From the cell containing the given text, extract its center point as (x, y) coordinate. 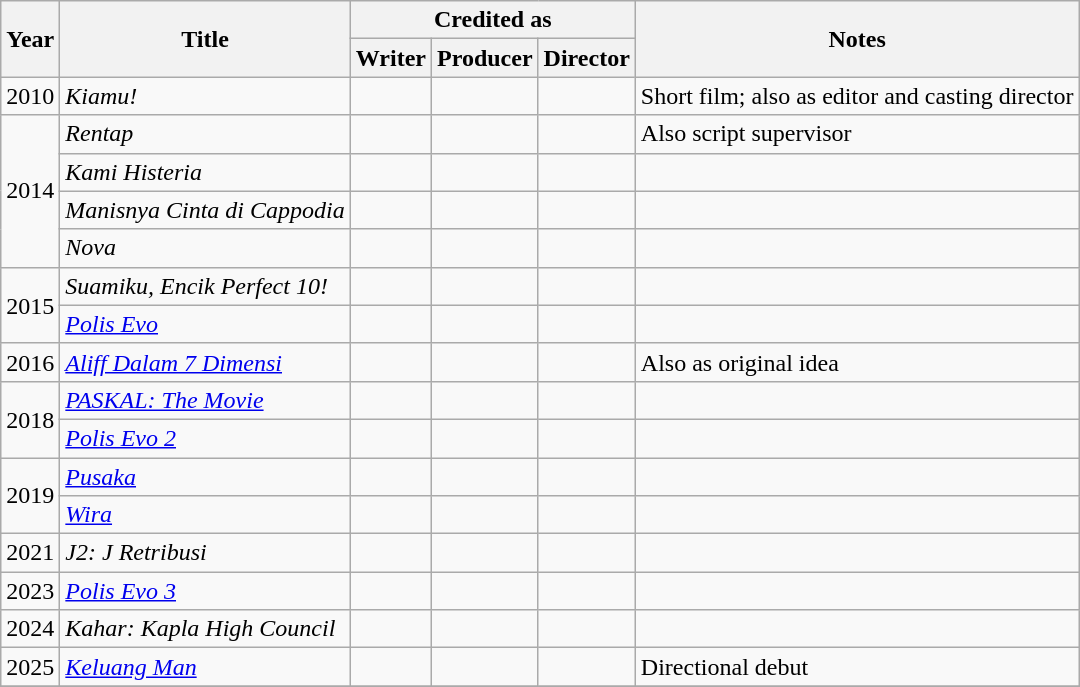
Polis Evo (205, 324)
2024 (30, 629)
Polis Evo 2 (205, 438)
Aliff Dalam 7 Dimensi (205, 362)
Short film; also as editor and casting director (857, 96)
2021 (30, 553)
Kami Histeria (205, 172)
2014 (30, 191)
Credited as (492, 20)
2019 (30, 496)
2015 (30, 305)
Also as original idea (857, 362)
Directional debut (857, 667)
Notes (857, 39)
Year (30, 39)
Also script supervisor (857, 134)
2016 (30, 362)
Manisnya Cinta di Cappodia (205, 210)
2023 (30, 591)
Keluang Man (205, 667)
2010 (30, 96)
PASKAL: The Movie (205, 400)
Suamiku, Encik Perfect 10! (205, 286)
Nova (205, 248)
Wira (205, 515)
Title (205, 39)
Kiamu! (205, 96)
Rentap (205, 134)
Kahar: Kapla High Council (205, 629)
J2: J Retribusi (205, 553)
Polis Evo 3 (205, 591)
2018 (30, 419)
Pusaka (205, 477)
Director (586, 58)
Producer (484, 58)
Writer (390, 58)
2025 (30, 667)
